Find where the given text appears and provide that cell's center as [x, y] coordinate. 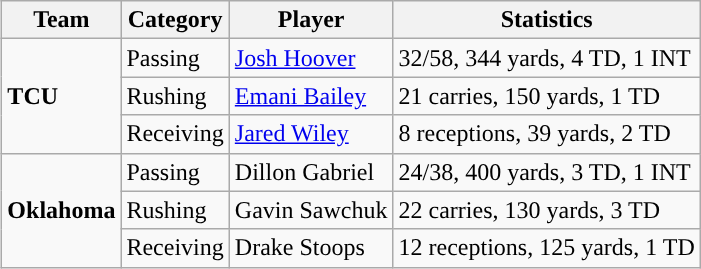
Jared Wiley [311, 134]
Category [175, 20]
Player [311, 20]
22 carries, 130 yards, 3 TD [546, 210]
Gavin Sawchuk [311, 210]
Dillon Gabriel [311, 172]
32/58, 344 yards, 4 TD, 1 INT [546, 58]
12 receptions, 125 yards, 1 TD [546, 248]
Josh Hoover [311, 58]
Emani Bailey [311, 96]
Team [62, 20]
Drake Stoops [311, 248]
Statistics [546, 20]
8 receptions, 39 yards, 2 TD [546, 134]
Oklahoma [62, 210]
21 carries, 150 yards, 1 TD [546, 96]
24/38, 400 yards, 3 TD, 1 INT [546, 172]
TCU [62, 96]
